Identify which cell holds the provided text, then report its [X, Y] central coordinate. 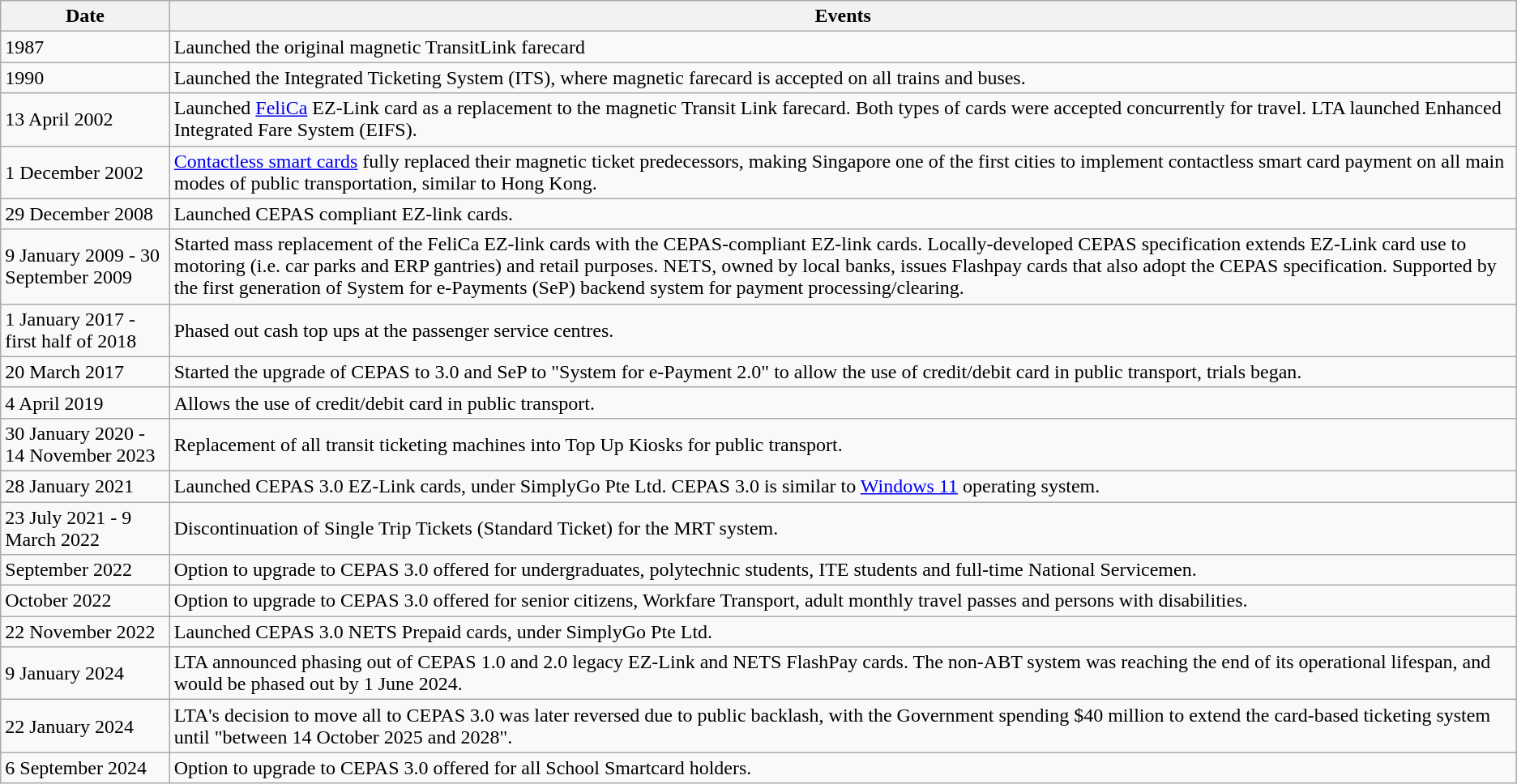
Discontinuation of Single Trip Tickets (Standard Ticket) for the MRT system. [843, 528]
Launched CEPAS compliant EZ-link cards. [843, 214]
6 September 2024 [85, 768]
29 December 2008 [85, 214]
Replacement of all transit ticketing machines into Top Up Kiosks for public transport. [843, 444]
1990 [85, 78]
30 January 2020 - 14 November 2023 [85, 444]
13 April 2002 [85, 120]
Launched the original magnetic TransitLink farecard [843, 47]
Option to upgrade to CEPAS 3.0 offered for undergraduates, polytechnic students, ITE students and full-time National Servicemen. [843, 570]
September 2022 [85, 570]
Launched CEPAS 3.0 EZ-Link cards, under SimplyGo Pte Ltd. CEPAS 3.0 is similar to Windows 11 operating system. [843, 486]
22 January 2024 [85, 726]
23 July 2021 - 9 March 2022 [85, 528]
1987 [85, 47]
1 January 2017 - first half of 2018 [85, 330]
Option to upgrade to CEPAS 3.0 offered for senior citizens, Workfare Transport, adult monthly travel passes and persons with disabilities. [843, 601]
9 January 2024 [85, 674]
Phased out cash top ups at the passenger service centres. [843, 330]
9 January 2009 - 30 September 2009 [85, 266]
Launched CEPAS 3.0 NETS Prepaid cards, under SimplyGo Pte Ltd. [843, 632]
20 March 2017 [85, 372]
October 2022 [85, 601]
1 December 2002 [85, 172]
Started the upgrade of CEPAS to 3.0 and SeP to "System for e-Payment 2.0" to allow the use of credit/debit card in public transport, trials began. [843, 372]
Launched the Integrated Ticketing System (ITS), where magnetic farecard is accepted on all trains and buses. [843, 78]
22 November 2022 [85, 632]
4 April 2019 [85, 403]
Date [85, 16]
Events [843, 16]
Allows the use of credit/debit card in public transport. [843, 403]
28 January 2021 [85, 486]
Option to upgrade to CEPAS 3.0 offered for all School Smartcard holders. [843, 768]
